Locate the cell with the specified text and output its (x, y) center coordinate. 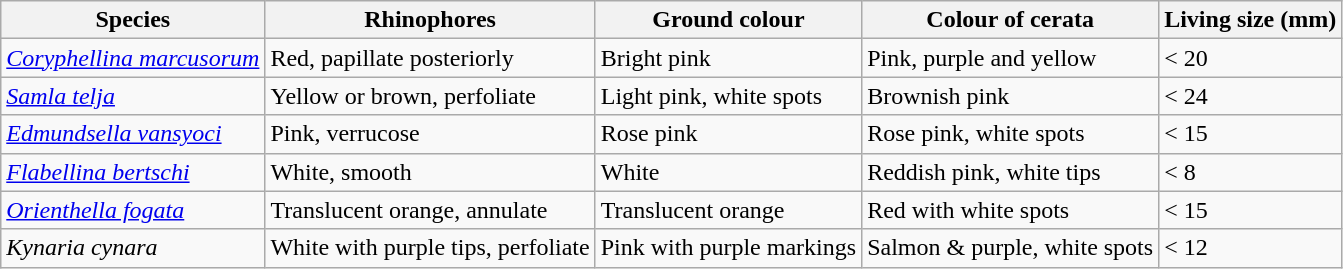
Rose pink, white spots (1010, 134)
Rose pink (728, 134)
Brownish pink (1010, 96)
Reddish pink, white tips (1010, 172)
Pink, purple and yellow (1010, 58)
< 8 (1250, 172)
Pink, verrucose (430, 134)
< 12 (1250, 248)
Translucent orange, annulate (430, 210)
Samla telja (133, 96)
Kynaria cynara (133, 248)
Edmundsella vansyoci (133, 134)
Species (133, 20)
Coryphellina marcusorum (133, 58)
Orienthella fogata (133, 210)
Colour of cerata (1010, 20)
Bright pink (728, 58)
Yellow or brown, perfoliate (430, 96)
< 20 (1250, 58)
Ground colour (728, 20)
Flabellina bertschi (133, 172)
Pink with purple markings (728, 248)
Red with white spots (1010, 210)
Translucent orange (728, 210)
Salmon & purple, white spots (1010, 248)
White (728, 172)
Light pink, white spots (728, 96)
White, smooth (430, 172)
Living size (mm) (1250, 20)
Red, papillate posteriorly (430, 58)
Rhinophores (430, 20)
< 24 (1250, 96)
White with purple tips, perfoliate (430, 248)
